Output the (X, Y) coordinate of the center of the cell containing the given text.  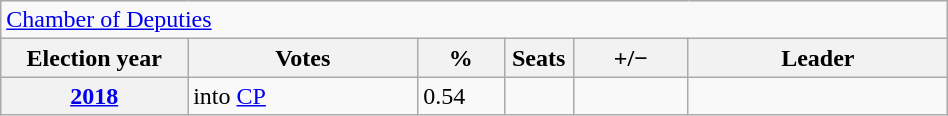
Leader (818, 58)
% (461, 58)
Chamber of Deputies (474, 20)
Votes (303, 58)
Election year (94, 58)
Seats (538, 58)
2018 (94, 96)
into CP (303, 96)
0.54 (461, 96)
+/− (630, 58)
